Capture the cell that displays the provided text and extract its [X, Y] central coordinate. 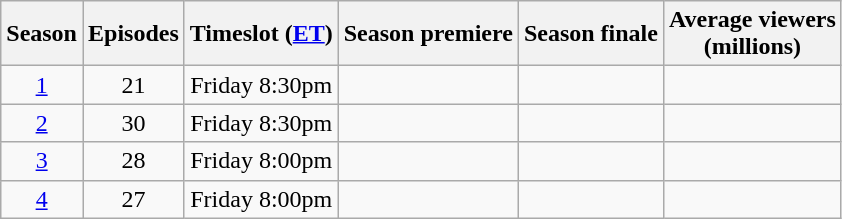
30 [133, 123]
2 [42, 123]
28 [133, 161]
1 [42, 85]
3 [42, 161]
Season [42, 34]
Timeslot (ET) [261, 34]
Season premiere [428, 34]
Episodes [133, 34]
21 [133, 85]
Average viewers(millions) [752, 34]
27 [133, 199]
Season finale [590, 34]
4 [42, 199]
